Return the (X, Y) coordinate for the center point of the cell that contains the specified text.  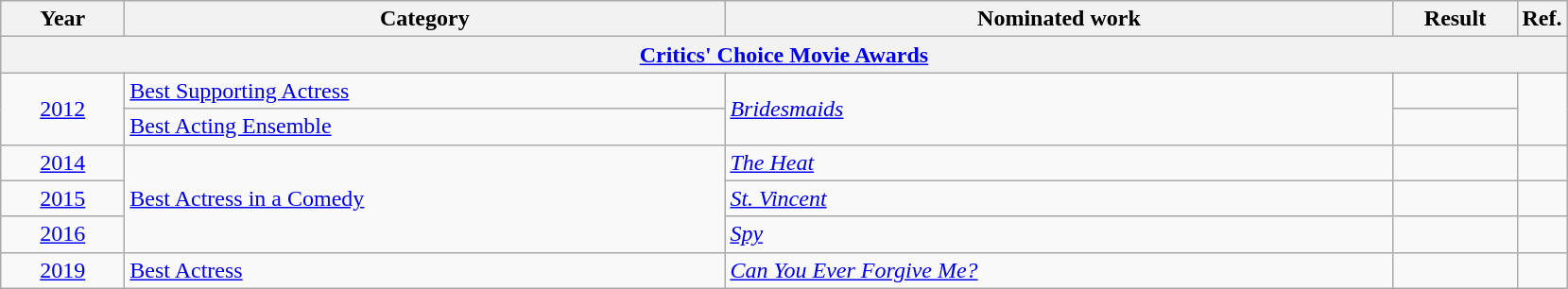
Bridesmaids (1059, 109)
Result (1456, 19)
2019 (62, 270)
Best Actress in a Comedy (425, 198)
Nominated work (1059, 19)
Can You Ever Forgive Me? (1059, 270)
The Heat (1059, 162)
Best Supporting Actress (425, 91)
Best Actress (425, 270)
St. Vincent (1059, 198)
Year (62, 19)
2012 (62, 109)
2015 (62, 198)
Ref. (1542, 19)
Spy (1059, 234)
2014 (62, 162)
Category (425, 19)
Critics' Choice Movie Awards (784, 55)
2016 (62, 234)
Best Acting Ensemble (425, 127)
